Extract the (X, Y) coordinate from the center of the cell holding the provided text.  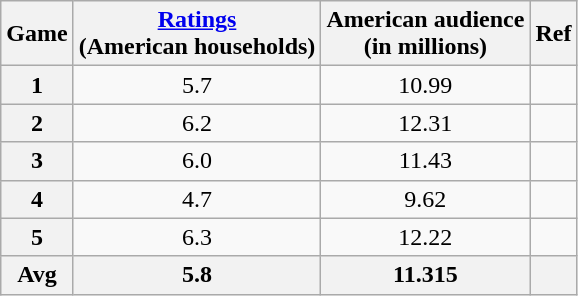
10.99 (426, 85)
1 (37, 85)
Game (37, 34)
3 (37, 161)
11.315 (426, 275)
9.62 (426, 199)
4 (37, 199)
6.2 (197, 123)
2 (37, 123)
12.31 (426, 123)
Ratings(American households) (197, 34)
6.3 (197, 237)
6.0 (197, 161)
Avg (37, 275)
4.7 (197, 199)
American audience(in millions) (426, 34)
5.7 (197, 85)
5 (37, 237)
11.43 (426, 161)
12.22 (426, 237)
5.8 (197, 275)
Ref (554, 34)
